Scan for the cell matching the given text and deliver its (X, Y) coordinate at center. 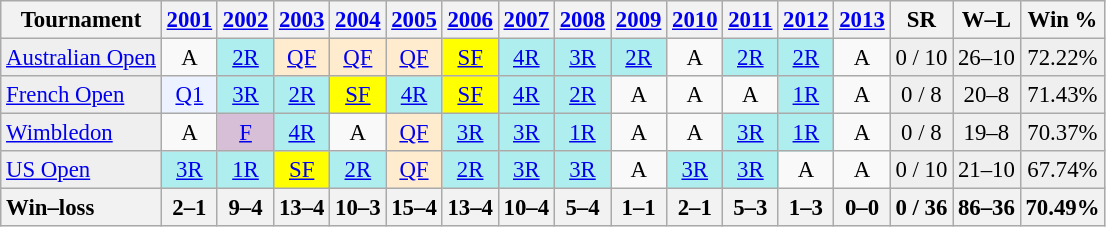
21–10 (987, 170)
0–0 (862, 208)
Australian Open (82, 58)
Win–loss (82, 208)
1–3 (806, 208)
2009 (639, 20)
F (245, 133)
Tournament (82, 20)
72.22% (1062, 58)
71.43% (1062, 95)
2004 (358, 20)
2006 (470, 20)
Win % (1062, 20)
15–4 (414, 208)
9–4 (245, 208)
Wimbledon (82, 133)
W–L (987, 20)
0 / 36 (922, 208)
2001 (189, 20)
2003 (302, 20)
2010 (695, 20)
2008 (582, 20)
20–8 (987, 95)
US Open (82, 170)
67.74% (1062, 170)
French Open (82, 95)
1–1 (639, 208)
2007 (526, 20)
2011 (750, 20)
70.37% (1062, 133)
2013 (862, 20)
10–3 (358, 208)
26–10 (987, 58)
SR (922, 20)
2002 (245, 20)
2005 (414, 20)
19–8 (987, 133)
Q1 (189, 95)
2012 (806, 20)
86–36 (987, 208)
70.49% (1062, 208)
5–3 (750, 208)
5–4 (582, 208)
10–4 (526, 208)
